Search for the cell housing the specified text and yield its [x, y] center coordinate. 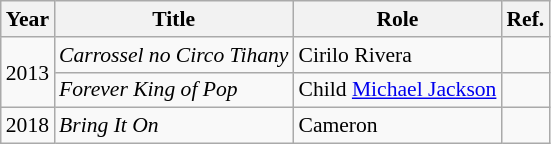
Forever King of Pop [174, 90]
Carrossel no Circo Tihany [174, 55]
Bring It On [174, 126]
Cirilo Rivera [397, 55]
2018 [28, 126]
Cameron [397, 126]
Ref. [525, 19]
Title [174, 19]
Child Michael Jackson [397, 90]
Year [28, 19]
2013 [28, 72]
Role [397, 19]
